Detect which cell encompasses the target text, then output its (x, y) center coordinate. 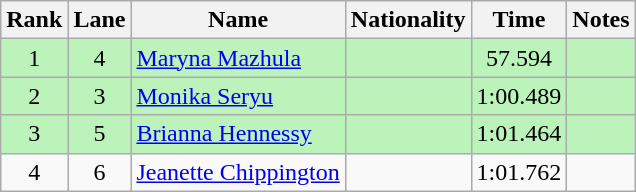
Jeanette Chippington (238, 172)
Maryna Mazhula (238, 58)
Name (238, 20)
Brianna Hennessy (238, 134)
5 (100, 134)
Nationality (408, 20)
Rank (34, 20)
Monika Seryu (238, 96)
1:01.762 (519, 172)
Notes (601, 20)
6 (100, 172)
Time (519, 20)
57.594 (519, 58)
Lane (100, 20)
2 (34, 96)
1:00.489 (519, 96)
1 (34, 58)
1:01.464 (519, 134)
